Pinpoint the cell where the given text exists, returning its [x, y] midpoint coordinate. 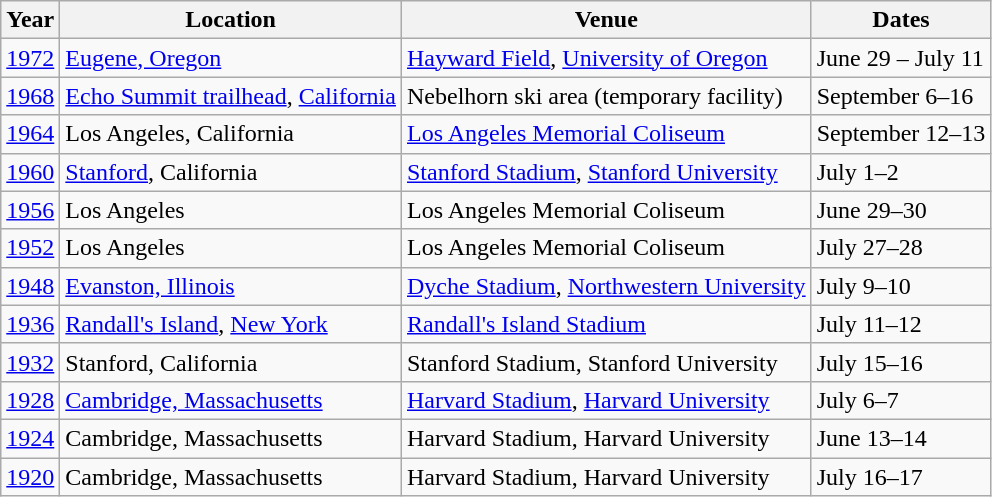
1932 [30, 362]
1924 [30, 438]
1972 [30, 58]
1956 [30, 210]
Dates [901, 20]
September 12–13 [901, 134]
1936 [30, 324]
July 27–28 [901, 248]
1960 [30, 172]
Los Angeles, California [231, 134]
June 29–30 [901, 210]
1948 [30, 286]
June 29 – July 11 [901, 58]
Dyche Stadium, Northwestern University [606, 286]
July 1–2 [901, 172]
Randall's Island Stadium [606, 324]
Location [231, 20]
Evanston, Illinois [231, 286]
July 11–12 [901, 324]
1920 [30, 477]
July 9–10 [901, 286]
Echo Summit trailhead, California [231, 96]
Eugene, Oregon [231, 58]
July 6–7 [901, 400]
Randall's Island, New York [231, 324]
June 13–14 [901, 438]
Venue [606, 20]
Hayward Field, University of Oregon [606, 58]
1952 [30, 248]
July 15–16 [901, 362]
July 16–17 [901, 477]
1964 [30, 134]
Year [30, 20]
1968 [30, 96]
September 6–16 [901, 96]
1928 [30, 400]
Nebelhorn ski area (temporary facility) [606, 96]
